Provide the [X, Y] coordinate of the cell's center where the given text is located.  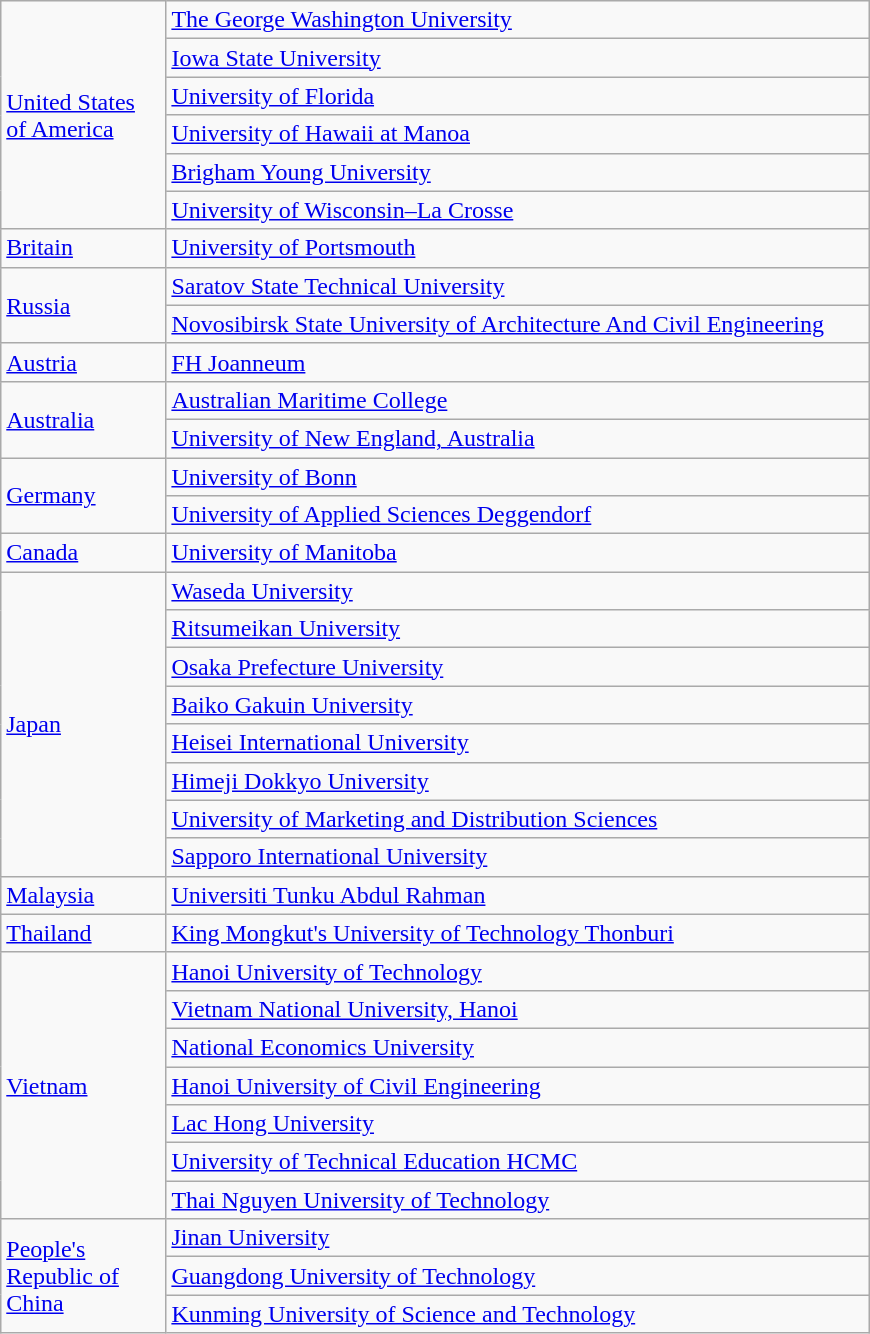
Hanoi University of Technology [518, 971]
Iowa State University [518, 58]
Hanoi University of Civil Engineering [518, 1085]
Thai Nguyen University of Technology [518, 1200]
Lac Hong University [518, 1124]
Sapporo International University [518, 857]
Baiko Gakuin University [518, 705]
Thailand [84, 933]
Kunming University of Science and Technology [518, 1314]
Universiti Tunku Abdul Rahman [518, 895]
Australia [84, 419]
Austria [84, 362]
Novosibirsk State University of Architecture And Civil Engineering [518, 324]
Guangdong University of Technology [518, 1276]
Heisei International University [518, 743]
Himeji Dokkyo University [518, 781]
University of Manitoba [518, 553]
Russia [84, 305]
Germany [84, 496]
University of Bonn [518, 477]
The George Washington University [518, 20]
Ritsumeikan University [518, 629]
Waseda University [518, 591]
University of Florida [518, 96]
King Mongkut's University of Technology Thonburi [518, 933]
University of New England, Australia [518, 438]
Britain [84, 248]
Japan [84, 724]
Vietnam [84, 1085]
Jinan University [518, 1238]
University of Portsmouth [518, 248]
People's Republic of China [84, 1276]
University of Marketing and Distribution Sciences [518, 819]
Australian Maritime College [518, 400]
United States of America [84, 115]
FH Joanneum [518, 362]
Malaysia [84, 895]
University of Technical Education HCMC [518, 1162]
University of Hawaii at Manoa [518, 134]
Brigham Young University [518, 172]
Osaka Prefecture University [518, 667]
University of Wisconsin–La Crosse [518, 210]
Saratov State Technical University [518, 286]
Vietnam National University, Hanoi [518, 1009]
National Economics University [518, 1047]
Canada [84, 553]
University of Applied Sciences Deggendorf [518, 515]
